Capture the cell that displays the provided text and extract its [X, Y] central coordinate. 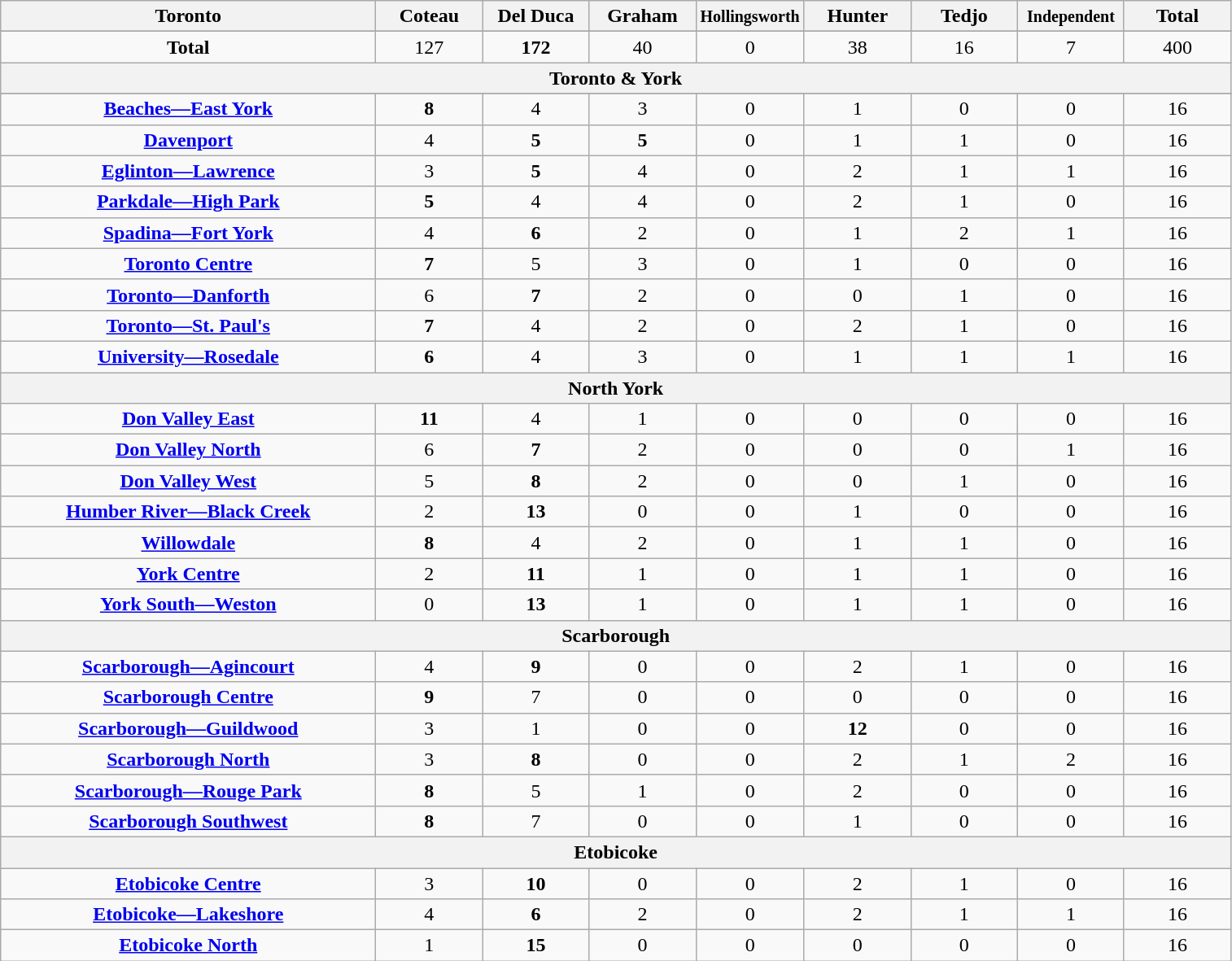
Eglinton—Lawrence [189, 171]
Toronto Centre [189, 264]
Don Valley North [189, 450]
Toronto [189, 16]
Davenport [189, 140]
38 [858, 47]
Independent [1071, 16]
Willowdale [189, 543]
Tedjo [963, 16]
Spadina—Fort York [189, 233]
Scarborough Southwest [189, 821]
Scarborough North [189, 759]
Graham [643, 16]
Scarborough—Rouge Park [189, 790]
Toronto—St. Paul's [189, 325]
Don Valley West [189, 481]
Beaches—East York [189, 109]
Hollingsworth [750, 16]
Scarborough [616, 636]
Toronto & York [616, 78]
172 [535, 47]
Scarborough—Agincourt [189, 666]
North York [616, 388]
Coteau [430, 16]
Hunter [858, 16]
Etobicoke—Lakeshore [189, 915]
Etobicoke North [189, 946]
University—Rosedale [189, 356]
Scarborough Centre [189, 697]
Humber River—Black Creek [189, 512]
Parkdale—High Park [189, 202]
127 [430, 47]
Don Valley East [189, 419]
York Centre [189, 574]
400 [1177, 47]
Scarborough—Guildwood [189, 728]
Etobicoke Centre [189, 883]
40 [643, 47]
10 [535, 883]
15 [535, 946]
Toronto—Danforth [189, 295]
York South—Weston [189, 605]
12 [858, 728]
Etobicoke [616, 852]
Del Duca [535, 16]
